From the cell containing the given text, extract its center point as (x, y) coordinate. 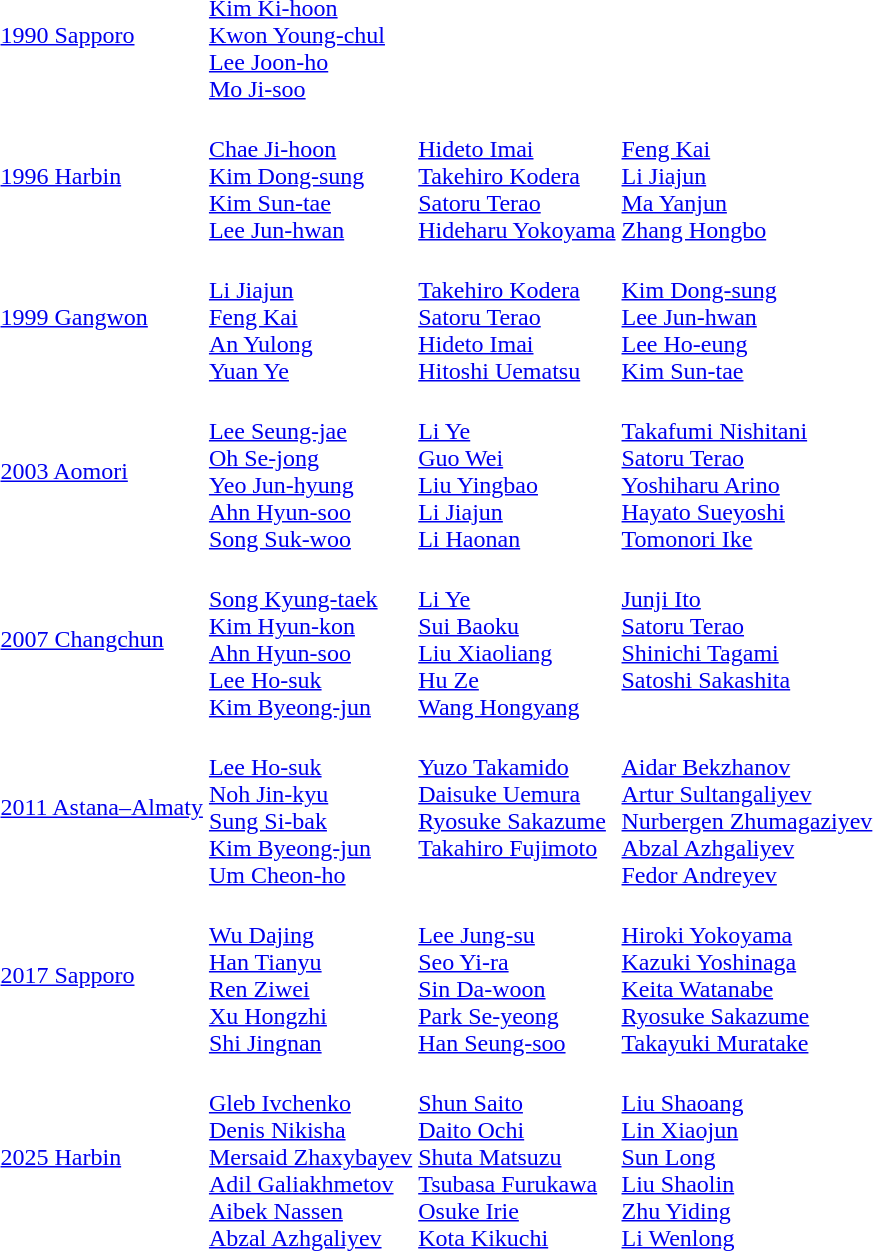
Li JiajunFeng KaiAn YulongYuan Ye (310, 317)
Wu DajingHan TianyuRen ZiweiXu HongzhiShi Jingnan (310, 976)
Takehiro KoderaSatoru TeraoHideto ImaiHitoshi Uematsu (517, 317)
Lee Jung-suSeo Yi-raSin Da-woonPark Se-yeongHan Seung-soo (517, 976)
Lee Seung-jaeOh Se-jongYeo Jun-hyungAhn Hyun-sooSong Suk-woo (310, 472)
Li YeGuo WeiLiu YingbaoLi JiajunLi Haonan (517, 472)
Yuzo TakamidoDaisuke UemuraRyosuke SakazumeTakahiro Fujimoto (517, 808)
Li YeSui BaokuLiu XiaoliangHu ZeWang Hongyang (517, 640)
Hideto ImaiTakehiro KoderaSatoru TeraoHideharu Yokoyama (517, 176)
Song Kyung-taekKim Hyun-konAhn Hyun-sooLee Ho-sukKim Byeong-jun (310, 640)
Lee Ho-sukNoh Jin-kyuSung Si-bakKim Byeong-junUm Cheon-ho (310, 808)
Chae Ji-hoonKim Dong-sungKim Sun-taeLee Jun-hwan (310, 176)
